Determine the [X, Y] coordinate at the center of the cell enclosing the given text.  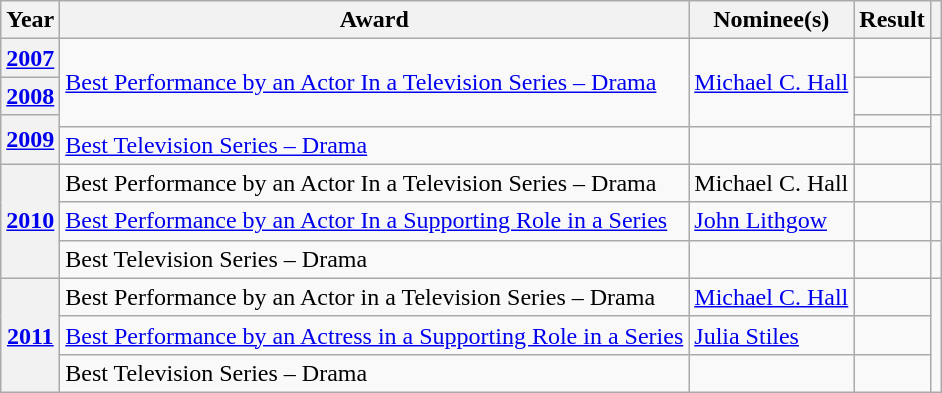
Julia Stiles [772, 335]
John Lithgow [772, 221]
2007 [30, 58]
2009 [30, 140]
2010 [30, 221]
Award [374, 20]
Best Performance by an Actor in a Television Series – Drama [374, 297]
Result [892, 20]
Year [30, 20]
Nominee(s) [772, 20]
Best Performance by an Actress in a Supporting Role in a Series [374, 335]
Best Performance by an Actor In a Supporting Role in a Series [374, 221]
2008 [30, 96]
2011 [30, 335]
